For the text-containing cell, return its midpoint in (X, Y) coordinate format. 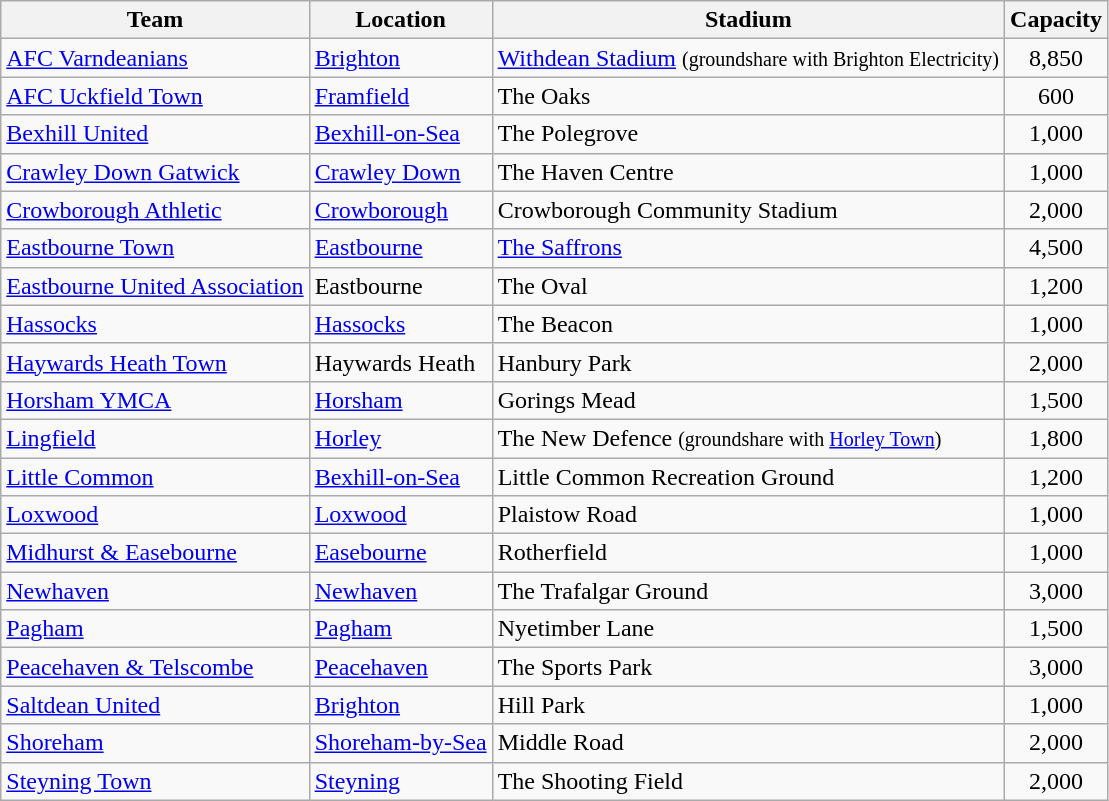
Middle Road (748, 743)
8,850 (1056, 58)
Framfield (400, 96)
Hanbury Park (748, 362)
Peacehaven & Telscombe (155, 667)
Steyning Town (155, 781)
The Oval (748, 286)
The Shooting Field (748, 781)
Withdean Stadium (groundshare with Brighton Electricity) (748, 58)
Saltdean United (155, 705)
Steyning (400, 781)
Nyetimber Lane (748, 629)
The Saffrons (748, 248)
AFC Uckfield Town (155, 96)
Stadium (748, 20)
Crowborough (400, 210)
Little Common (155, 477)
Haywards Heath Town (155, 362)
The Oaks (748, 96)
AFC Varndeanians (155, 58)
The Beacon (748, 324)
Horley (400, 438)
Crawley Down (400, 172)
Peacehaven (400, 667)
Lingfield (155, 438)
Little Common Recreation Ground (748, 477)
600 (1056, 96)
Eastbourne Town (155, 248)
The New Defence (groundshare with Horley Town) (748, 438)
Hill Park (748, 705)
Crowborough Athletic (155, 210)
1,800 (1056, 438)
Midhurst & Easebourne (155, 553)
Location (400, 20)
The Sports Park (748, 667)
Capacity (1056, 20)
Eastbourne United Association (155, 286)
The Trafalgar Ground (748, 591)
Rotherfield (748, 553)
The Haven Centre (748, 172)
Haywards Heath (400, 362)
Easebourne (400, 553)
Team (155, 20)
Shoreham-by-Sea (400, 743)
Shoreham (155, 743)
The Polegrove (748, 134)
Crowborough Community Stadium (748, 210)
Crawley Down Gatwick (155, 172)
Plaistow Road (748, 515)
Bexhill United (155, 134)
Horsham (400, 400)
4,500 (1056, 248)
Gorings Mead (748, 400)
Horsham YMCA (155, 400)
